Scan for the cell matching the given text and deliver its [X, Y] coordinate at center. 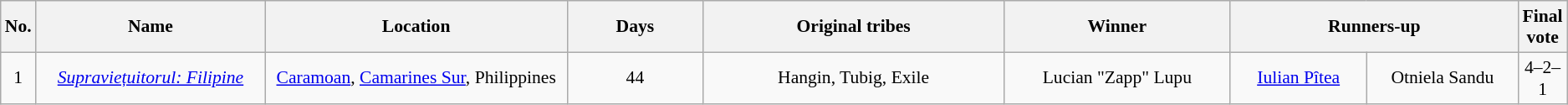
Runners-up [1374, 27]
44 [636, 77]
Winner [1117, 27]
Hangin, Tubig, Exile [854, 77]
Caramoan, Camarines Sur, Philippines [416, 77]
Days [636, 27]
Supraviețuitorul: Filipine [151, 77]
No. [18, 27]
4–2–1 [1542, 77]
Location [416, 27]
Original tribes [854, 27]
1 [18, 77]
Name [151, 27]
Iulian Pîtea [1298, 77]
Final vote [1542, 27]
Otniela Sandu [1442, 77]
Lucian "Zapp" Lupu [1117, 77]
